Output the [X, Y] coordinate of the center of the cell containing the given text.  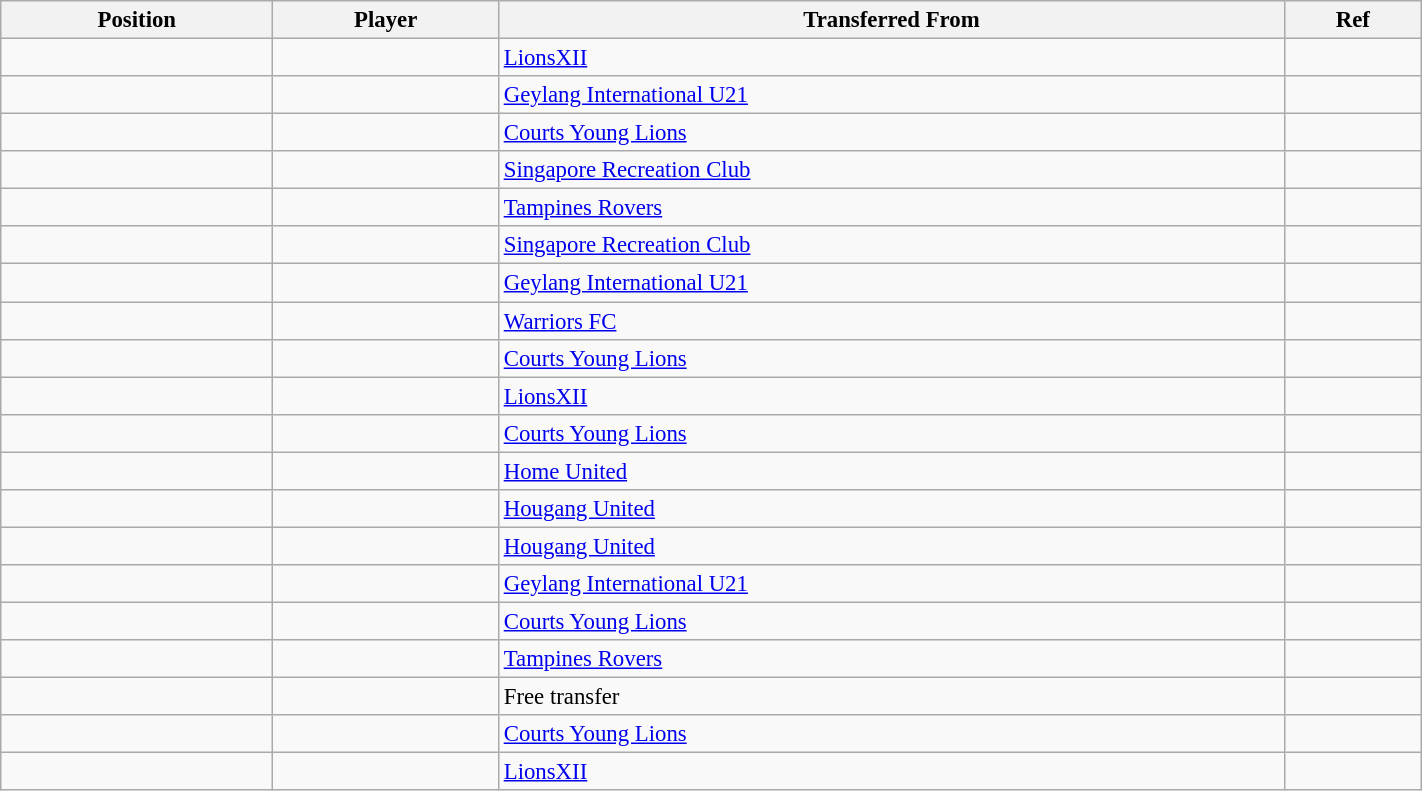
Free transfer [891, 697]
Home United [891, 471]
Transferred From [891, 20]
Player [386, 20]
Warriors FC [891, 321]
Position [137, 20]
Ref [1352, 20]
